Capture the cell that displays the provided text and extract its (x, y) central coordinate. 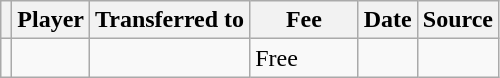
Player (51, 20)
Free (304, 58)
Source (458, 20)
Fee (304, 20)
Transferred to (170, 20)
Date (388, 20)
